Scan for the cell matching the given text and deliver its (X, Y) coordinate at center. 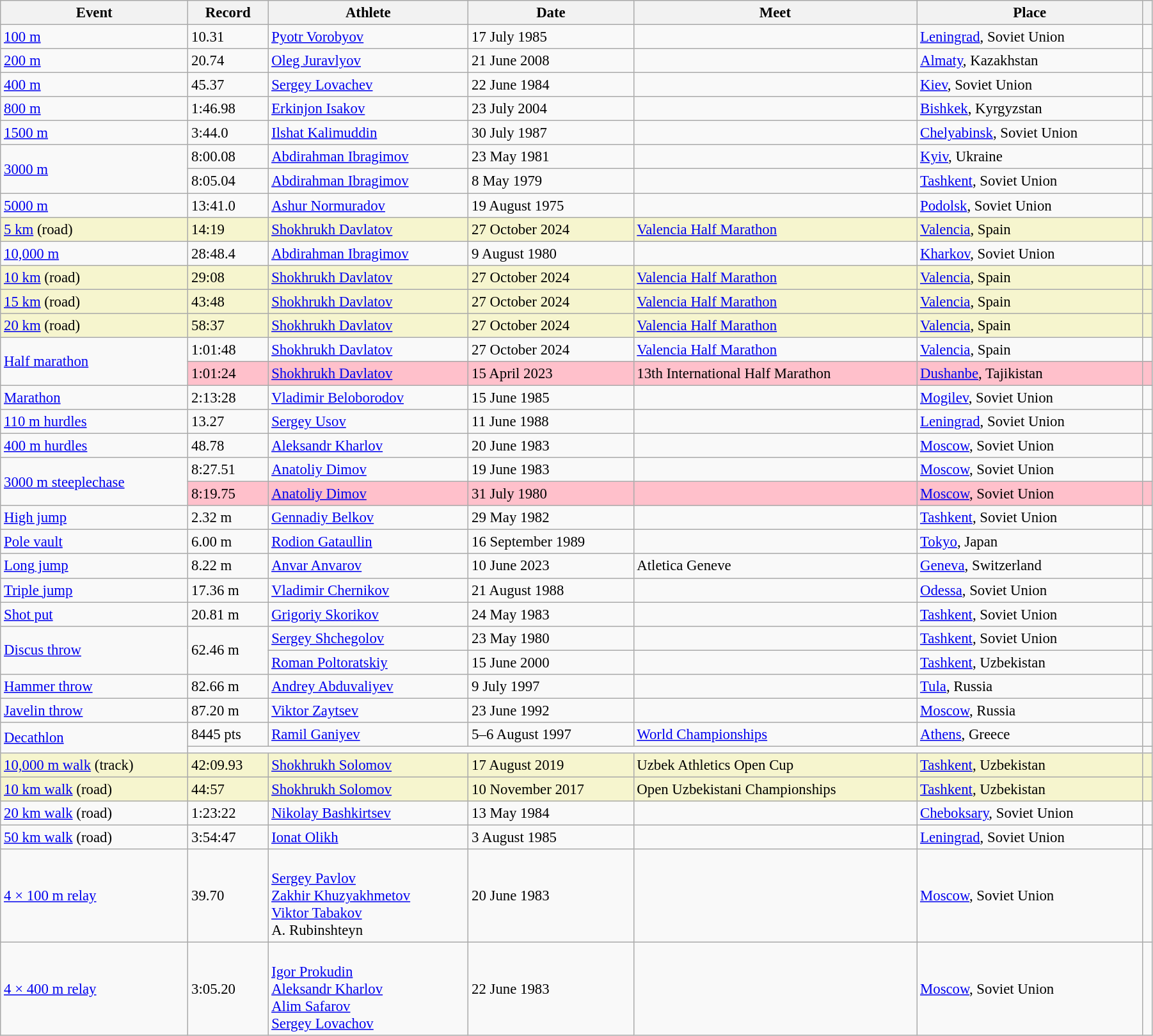
5 km (road) (95, 229)
22 June 1983 (551, 989)
Pyotr Vorobyov (369, 37)
Igor ProkudinAleksandr KharlovAlim SafarovSergey Lovachov (369, 989)
Odessa, Soviet Union (1030, 590)
Date (551, 13)
44:57 (228, 790)
Vladimir Chernikov (369, 590)
17.36 m (228, 590)
10.31 (228, 37)
13th International Half Marathon (775, 374)
Sergey Lovachev (369, 85)
Record (228, 13)
8:19.75 (228, 494)
400 m (95, 85)
Event (95, 13)
19 August 1975 (551, 205)
31 July 1980 (551, 494)
13.27 (228, 422)
17 August 2019 (551, 765)
Meet (775, 13)
16 September 1989 (551, 542)
Podolsk, Soviet Union (1030, 205)
Mogilev, Soviet Union (1030, 397)
9 July 1997 (551, 687)
1:23:22 (228, 813)
Pole vault (95, 542)
Ionat Olikh (369, 838)
30 July 1987 (551, 133)
Erkinjon Isakov (369, 109)
2.32 m (228, 518)
8:00.08 (228, 157)
Andrey Abduvaliyev (369, 687)
Triple jump (95, 590)
Nikolay Bashkirtsev (369, 813)
10 November 2017 (551, 790)
Aleksandr Kharlov (369, 446)
8:27.51 (228, 470)
10,000 m (95, 253)
Kyiv, Ukraine (1030, 157)
82.66 m (228, 687)
5000 m (95, 205)
24 May 1983 (551, 614)
Discus throw (95, 650)
Tokyo, Japan (1030, 542)
Cheboksary, Soviet Union (1030, 813)
4 × 400 m relay (95, 989)
10 km (road) (95, 277)
8:05.04 (228, 181)
6.00 m (228, 542)
11 June 1988 (551, 422)
Javelin throw (95, 710)
2:13:28 (228, 397)
29:08 (228, 277)
1:01:48 (228, 349)
Anvar Anvarov (369, 566)
Chelyabinsk, Soviet Union (1030, 133)
48.78 (228, 446)
20 km (road) (95, 326)
Geneva, Switzerland (1030, 566)
20.74 (228, 61)
Sergey Usov (369, 422)
Sergey Shchegolov (369, 638)
15 June 2000 (551, 662)
Bishkek, Kyrgyzstan (1030, 109)
Decathlon (95, 738)
10 June 2023 (551, 566)
14:19 (228, 229)
Viktor Zaytsev (369, 710)
Vladimir Beloborodov (369, 397)
Sergey PavlovZakhir KhuzyakhmetovViktor TabakovA. Rubinshteyn (369, 896)
100 m (95, 37)
Marathon (95, 397)
1:46.98 (228, 109)
19 June 1983 (551, 470)
Grigoriy Skorikov (369, 614)
Open Uzbekistani Championships (775, 790)
62.46 m (228, 650)
Place (1030, 13)
Kharkov, Soviet Union (1030, 253)
15 June 1985 (551, 397)
Almaty, Kazakhstan (1030, 61)
Hammer throw (95, 687)
400 m hurdles (95, 446)
Shot put (95, 614)
3:05.20 (228, 989)
39.70 (228, 896)
15 April 2023 (551, 374)
5–6 August 1997 (551, 735)
29 May 1982 (551, 518)
4 × 100 m relay (95, 896)
1500 m (95, 133)
3:44.0 (228, 133)
Ilshat Kalimuddin (369, 133)
Oleg Juravlyov (369, 61)
87.20 m (228, 710)
800 m (95, 109)
High jump (95, 518)
Moscow, Russia (1030, 710)
15 km (road) (95, 301)
Roman Poltoratskiy (369, 662)
9 August 1980 (551, 253)
23 July 2004 (551, 109)
45.37 (228, 85)
Athlete (369, 13)
Ashur Normuradov (369, 205)
Rodion Gataullin (369, 542)
Athens, Greece (1030, 735)
23 May 1980 (551, 638)
3:54:47 (228, 838)
3000 m steeplechase (95, 481)
22 June 1984 (551, 85)
Long jump (95, 566)
8.22 m (228, 566)
110 m hurdles (95, 422)
Uzbek Athletics Open Cup (775, 765)
20 km walk (road) (95, 813)
23 June 1992 (551, 710)
23 May 1981 (551, 157)
Gennadiy Belkov (369, 518)
58:37 (228, 326)
13:41.0 (228, 205)
13 May 1984 (551, 813)
World Championships (775, 735)
20.81 m (228, 614)
3000 m (95, 169)
8 May 1979 (551, 181)
Half marathon (95, 361)
200 m (95, 61)
Dushanbe, Tajikistan (1030, 374)
42:09.93 (228, 765)
21 August 1988 (551, 590)
Tula, Russia (1030, 687)
3 August 1985 (551, 838)
21 June 2008 (551, 61)
10,000 m walk (track) (95, 765)
43:48 (228, 301)
Atletica Geneve (775, 566)
10 km walk (road) (95, 790)
8445 pts (228, 735)
Ramil Ganiyev (369, 735)
1:01:24 (228, 374)
Kiev, Soviet Union (1030, 85)
28:48.4 (228, 253)
50 km walk (road) (95, 838)
17 July 1985 (551, 37)
